Output the [x, y] coordinate of the center of the cell containing the given text.  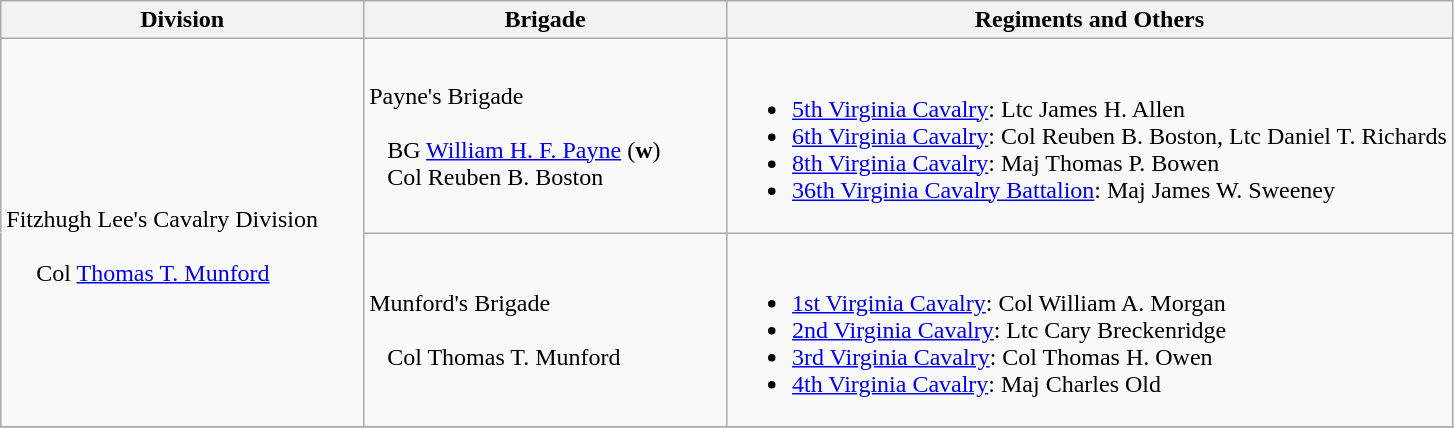
Munford's Brigade Col Thomas T. Munford [546, 330]
Fitzhugh Lee's Cavalry Division Col Thomas T. Munford [182, 233]
Regiments and Others [1090, 20]
Payne's Brigade BG William H. F. Payne (w) Col Reuben B. Boston [546, 136]
Division [182, 20]
Brigade [546, 20]
